Return (x, y) of the center of cell containing provided text 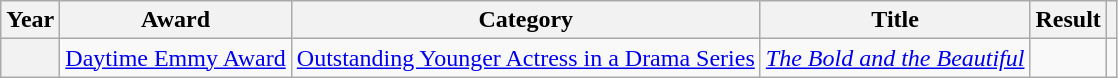
The Bold and the Beautiful (895, 58)
Category (526, 20)
Daytime Emmy Award (176, 58)
Title (895, 20)
Year (30, 20)
Award (176, 20)
Outstanding Younger Actress in a Drama Series (526, 58)
Result (1068, 20)
